Provide the [x, y] coordinate of the cell's center where the given text is located.  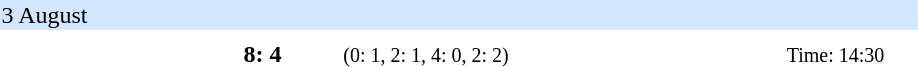
3 August [459, 15]
